From the cell containing the given text, extract its center point as (X, Y) coordinate. 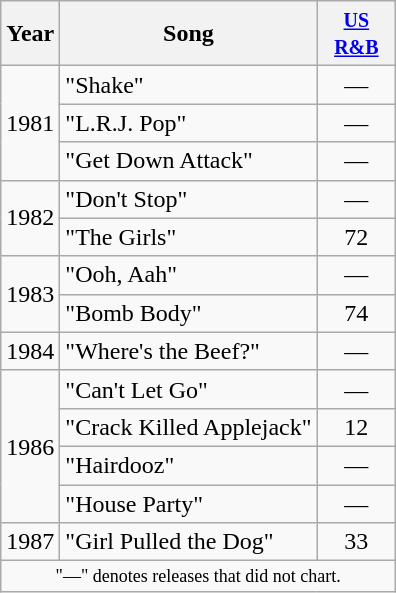
"Don't Stop" (188, 199)
"The Girls" (188, 237)
1984 (30, 351)
33 (356, 542)
"Get Down Attack" (188, 161)
"Can't Let Go" (188, 389)
74 (356, 313)
1981 (30, 123)
"Ooh, Aah" (188, 275)
"L.R.J. Pop" (188, 123)
Year (30, 34)
"Girl Pulled the Dog" (188, 542)
1982 (30, 218)
"Hairdooz" (188, 465)
1983 (30, 294)
72 (356, 237)
1986 (30, 446)
"Bomb Body" (188, 313)
"Where's the Beef?" (188, 351)
Song (188, 34)
"Crack Killed Applejack" (188, 427)
"House Party" (188, 503)
"Shake" (188, 85)
"—" denotes releases that did not chart. (198, 576)
1987 (30, 542)
US R&B (356, 34)
12 (356, 427)
